Identify which cell holds the provided text, then report its (X, Y) central coordinate. 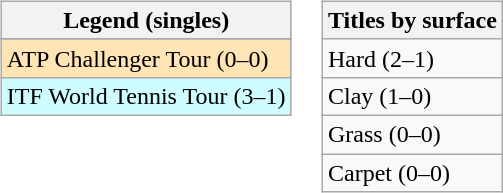
Titles by surface (413, 20)
Hard (2–1) (413, 58)
Clay (1–0) (413, 96)
ATP Challenger Tour (0–0) (146, 58)
Legend (singles) (146, 20)
ITF World Tennis Tour (3–1) (146, 96)
Grass (0–0) (413, 134)
Carpet (0–0) (413, 173)
